Find where the given text appears and provide that cell's center as [X, Y] coordinate. 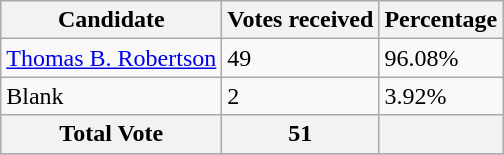
Candidate [112, 20]
Thomas B. Robertson [112, 58]
96.08% [441, 58]
3.92% [441, 96]
Votes received [300, 20]
Percentage [441, 20]
Total Vote [112, 134]
Blank [112, 96]
2 [300, 96]
51 [300, 134]
49 [300, 58]
